Find where the given text appears and provide that cell's center as (X, Y) coordinate. 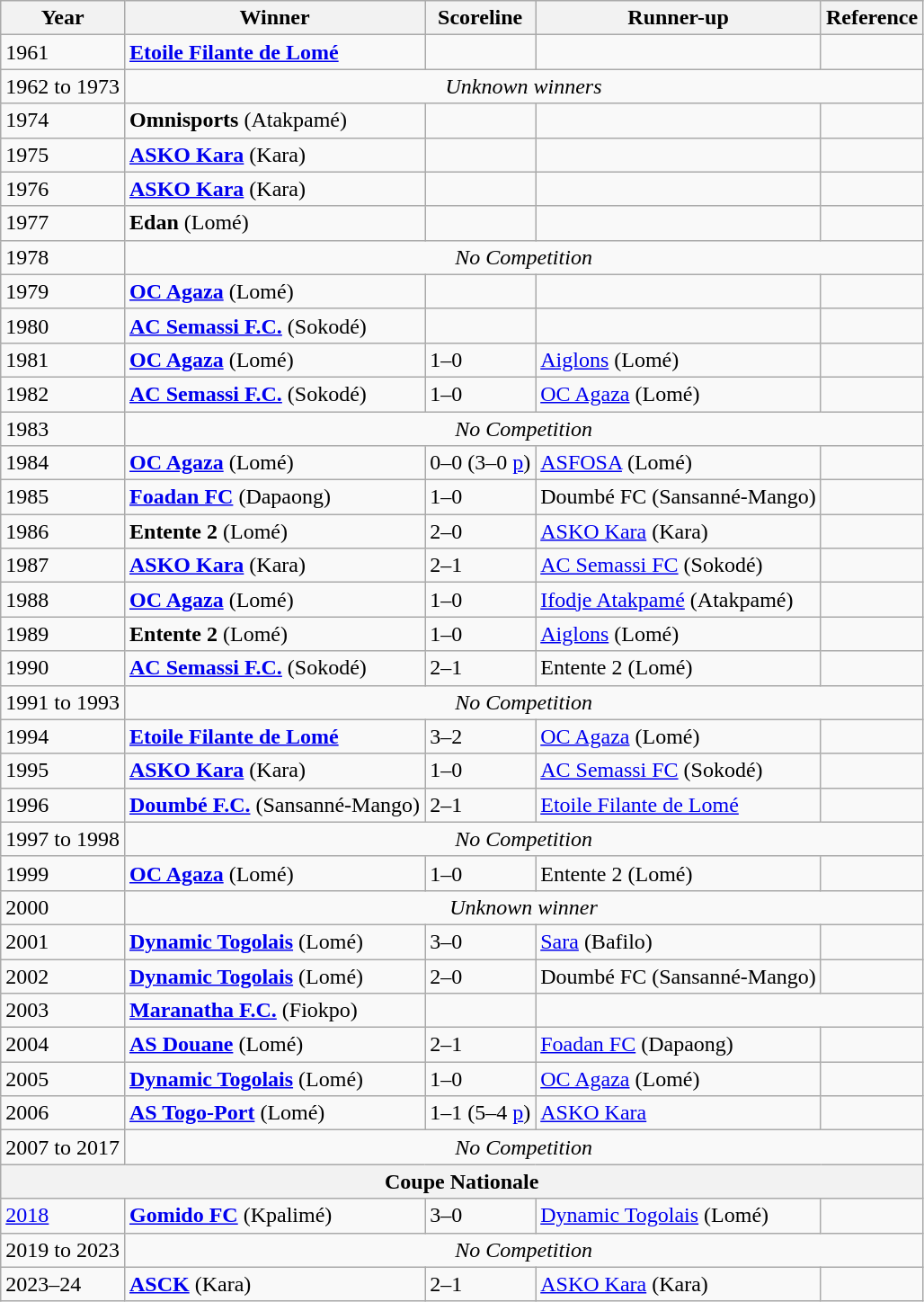
1974 (63, 120)
ASFOSA (Lomé) (679, 463)
AS Togo-Port (Lomé) (274, 1113)
1990 (63, 668)
1991 to 1993 (63, 702)
Maranatha F.C. (Fiokpo) (274, 1011)
2023–24 (63, 1284)
Coupe Nationale (462, 1182)
2019 to 2023 (63, 1250)
Omnisports (Atakpamé) (274, 120)
1995 (63, 771)
1978 (63, 257)
1994 (63, 736)
1985 (63, 497)
AS Douane (Lomé) (274, 1045)
1999 (63, 873)
1977 (63, 223)
1996 (63, 805)
1982 (63, 394)
1984 (63, 463)
1981 (63, 360)
Edan (Lomé) (274, 223)
1961 (63, 52)
1962 to 1973 (63, 86)
2005 (63, 1079)
Scoreline (480, 18)
Unknown winners (523, 86)
Reference (872, 18)
Gomido FC (Kpalimé) (274, 1216)
Sara (Bafilo) (679, 941)
1980 (63, 325)
Unknown winner (523, 907)
1997 to 1998 (63, 839)
2006 (63, 1113)
ASCK (Kara) (274, 1284)
1979 (63, 291)
1986 (63, 531)
2001 (63, 941)
1976 (63, 189)
Ifodje Atakpamé (Atakpamé) (679, 600)
1975 (63, 155)
Runner-up (679, 18)
1989 (63, 634)
2003 (63, 1011)
Winner (274, 18)
3–2 (480, 736)
1–1 (5–4 p) (480, 1113)
0–0 (3–0 p) (480, 463)
Year (63, 18)
1987 (63, 566)
2000 (63, 907)
ASKO Kara (679, 1113)
2002 (63, 976)
Doumbé F.C. (Sansanné-Mango) (274, 805)
2004 (63, 1045)
2007 to 2017 (63, 1147)
1983 (63, 429)
2018 (63, 1216)
1988 (63, 600)
